Return the [X, Y] coordinate for the center point of the cell that contains the specified text.  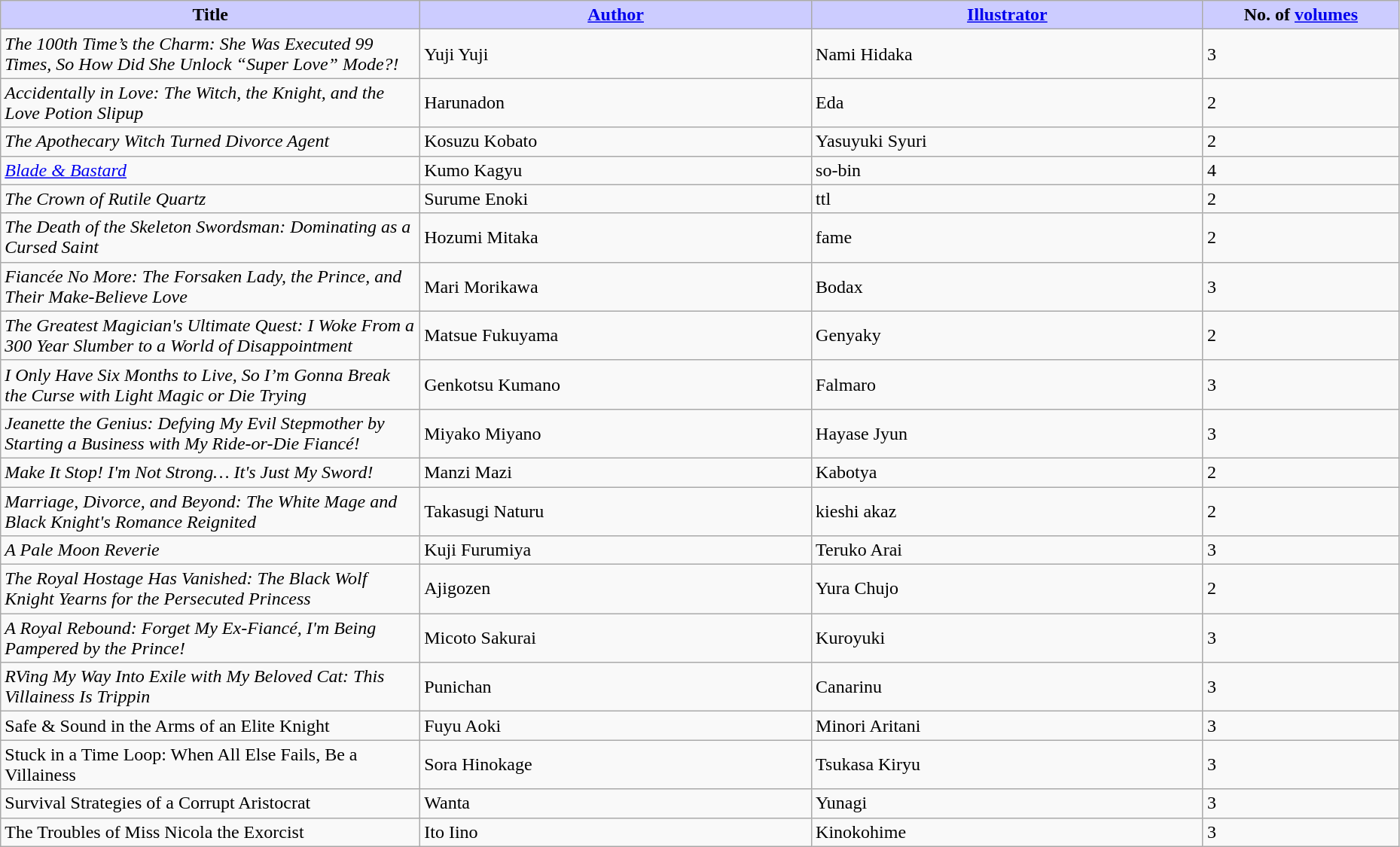
Kosuzu Kobato [616, 142]
fame [1008, 238]
Yasuyuki Syuri [1008, 142]
The Greatest Magician's Ultimate Quest: I Woke From a 300 Year Slumber to a World of Disappointment [211, 336]
Kumo Kagyu [616, 170]
Harunadon [616, 102]
Teruko Arai [1008, 550]
Eda [1008, 102]
Safe & Sound in the Arms of an Elite Knight [211, 726]
Canarinu [1008, 687]
Yunagi [1008, 803]
Minori Aritani [1008, 726]
ttl [1008, 199]
kieshi akaz [1008, 510]
The Troubles of Miss Nicola the Exorcist [211, 832]
Genkotsu Kumano [616, 384]
Bodax [1008, 286]
Takasugi Naturu [616, 510]
Author [616, 15]
The 100th Time’s the Charm: She Was Executed 99 Times, So How Did She Unlock “Super Love” Mode?! [211, 54]
Hayase Jyun [1008, 434]
Micoto Sakurai [616, 638]
I Only Have Six Months to Live, So I’m Gonna Break the Curse with Light Magic or Die Trying [211, 384]
No. of volumes [1301, 15]
Fuyu Aoki [616, 726]
Ajigozen [616, 589]
Manzi Mazi [616, 472]
Kinokohime [1008, 832]
Punichan [616, 687]
Surume Enoki [616, 199]
Stuck in a Time Loop: When All Else Fails, Be a Villainess [211, 765]
Title [211, 15]
The Apothecary Witch Turned Divorce Agent [211, 142]
Kabotya [1008, 472]
Illustrator [1008, 15]
Kuji Furumiya [616, 550]
Nami Hidaka [1008, 54]
Hozumi Mitaka [616, 238]
Make It Stop! I'm Not Strong… It's Just My Sword! [211, 472]
Matsue Fukuyama [616, 336]
Mari Morikawa [616, 286]
Fiancée No More: The Forsaken Lady, the Prince, and Their Make-Believe Love [211, 286]
Miyako Miyano [616, 434]
Survival Strategies of a Corrupt Aristocrat [211, 803]
The Crown of Rutile Quartz [211, 199]
Yuji Yuji [616, 54]
Wanta [616, 803]
Genyaky [1008, 336]
Ito Iino [616, 832]
Kuroyuki [1008, 638]
Sora Hinokage [616, 765]
RVing My Way Into Exile with My Beloved Cat: This Villainess Is Trippin [211, 687]
The Death of the Skeleton Swordsman: Dominating as a Cursed Saint [211, 238]
The Royal Hostage Has Vanished: The Black Wolf Knight Yearns for the Persecuted Princess [211, 589]
Accidentally in Love: The Witch, the Knight, and the Love Potion Slipup [211, 102]
Marriage, Divorce, and Beyond: The White Mage and Black Knight's Romance Reignited [211, 510]
4 [1301, 170]
Yura Chujo [1008, 589]
Falmaro [1008, 384]
A Pale Moon Reverie [211, 550]
A Royal Rebound: Forget My Ex-Fiancé, I'm Being Pampered by the Prince! [211, 638]
Blade & Bastard [211, 170]
Tsukasa Kiryu [1008, 765]
so-bin [1008, 170]
Jeanette the Genius: Defying My Evil Stepmother by Starting a Business with My Ride-or-Die Fiancé! [211, 434]
